Output the (X, Y) coordinate of the center of the cell containing the given text.  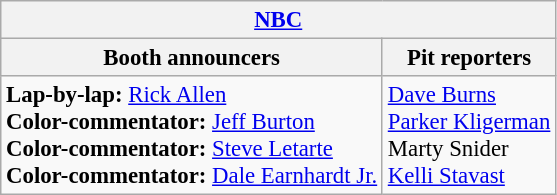
NBC (278, 20)
Dave BurnsParker KligermanMarty SniderKelli Stavast (468, 136)
Pit reporters (468, 58)
Booth announcers (192, 58)
Lap-by-lap: Rick AllenColor-commentator: Jeff BurtonColor-commentator: Steve LetarteColor-commentator: Dale Earnhardt Jr. (192, 136)
